Provide the (x, y) coordinate of the cell's center where the given text is located.  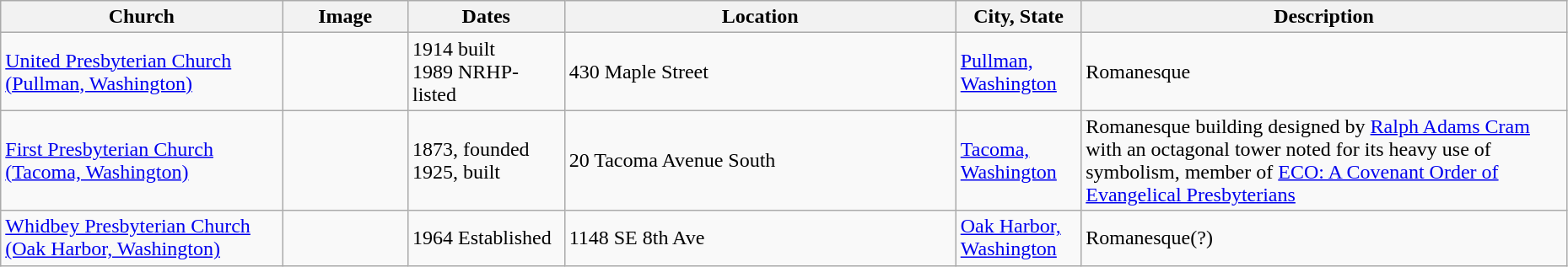
Tacoma, Washington (1019, 160)
First Presbyterian Church (Tacoma, Washington) (142, 160)
Oak Harbor, Washington (1019, 238)
Image (346, 17)
Church (142, 17)
United Presbyterian Church (Pullman, Washington) (142, 72)
City, State (1019, 17)
1148 SE 8th Ave (760, 238)
430 Maple Street (760, 72)
1964 Established (486, 238)
Pullman, Washington (1019, 72)
Romanesque(?) (1324, 238)
Dates (486, 17)
Description (1324, 17)
Romanesque (1324, 72)
1914 built1989 NRHP-listed (486, 72)
Location (760, 17)
20 Tacoma Avenue South (760, 160)
Whidbey Presbyterian Church (Oak Harbor, Washington) (142, 238)
1873, founded 1925, built (486, 160)
